Return the [X, Y] coordinate for the center point of the cell that contains the specified text.  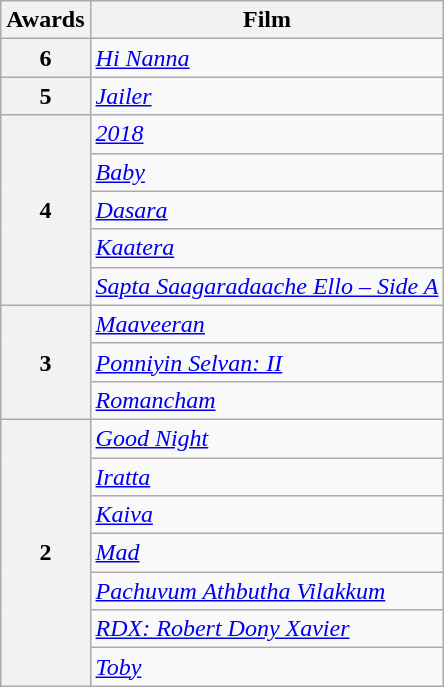
2018 [267, 134]
4 [46, 210]
Sapta Saagaradaache Ello – Side A [267, 286]
Good Night [267, 438]
6 [46, 58]
Kaatera [267, 248]
Hi Nanna [267, 58]
Toby [267, 667]
Baby [267, 172]
Kaiva [267, 515]
Maaveeran [267, 324]
Romancham [267, 400]
Mad [267, 553]
Iratta [267, 477]
Pachuvum Athbutha Vilakkum [267, 591]
2 [46, 552]
Film [267, 20]
Dasara [267, 210]
Awards [46, 20]
Jailer [267, 96]
Ponniyin Selvan: II [267, 362]
RDX: Robert Dony Xavier [267, 629]
5 [46, 96]
3 [46, 362]
